Extract the (X, Y) coordinate from the center of the cell holding the provided text.  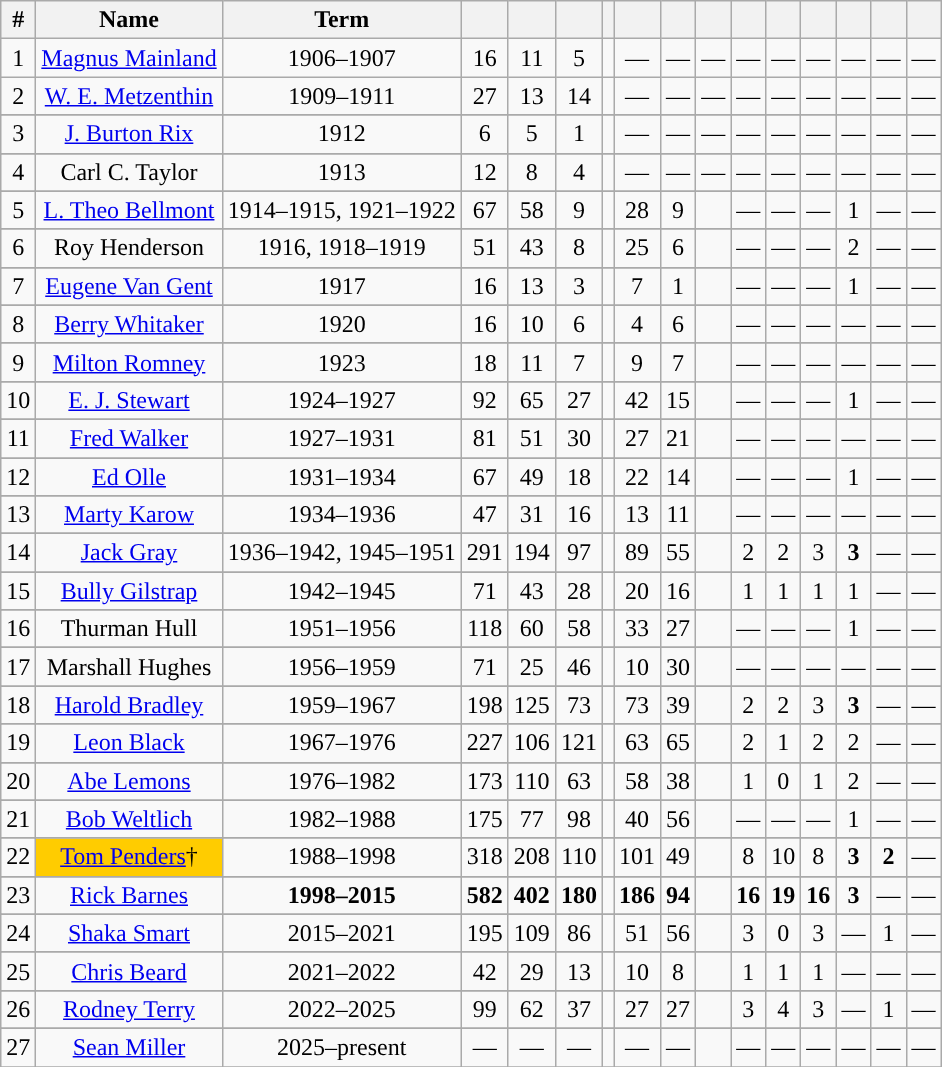
86 (578, 933)
1906–1907 (342, 58)
180 (578, 895)
1931–1934 (342, 477)
J. Burton Rix (129, 134)
1927–1931 (342, 438)
1920 (342, 324)
92 (484, 400)
39 (678, 705)
291 (484, 553)
1956–1959 (342, 667)
101 (638, 857)
1988–1998 (342, 857)
1942–1945 (342, 591)
Marty Karow (129, 515)
Milton Romney (129, 362)
Fred Walker (129, 438)
1909–1911 (342, 96)
Name (129, 20)
62 (532, 1009)
1916, 1918–1919 (342, 248)
Berry Whitaker (129, 324)
W. E. Metzenthin (129, 96)
31 (532, 515)
37 (578, 1009)
Rodney Terry (129, 1009)
55 (678, 553)
Abe Lemons (129, 781)
1934–1936 (342, 515)
1913 (342, 172)
Shaka Smart (129, 933)
47 (484, 515)
195 (484, 933)
194 (532, 553)
Sean Miller (129, 1047)
Thurman Hull (129, 629)
Magnus Mainland (129, 58)
97 (578, 553)
2025–present (342, 1047)
402 (532, 895)
Eugene Van Gent (129, 286)
Marshall Hughes (129, 667)
1924–1927 (342, 400)
77 (532, 819)
582 (484, 895)
1912 (342, 134)
1914–1915, 1921–1922 (342, 210)
29 (532, 971)
318 (484, 857)
1959–1967 (342, 705)
Carl C. Taylor (129, 172)
# (18, 20)
1951–1956 (342, 629)
94 (678, 895)
98 (578, 819)
1967–1976 (342, 743)
175 (484, 819)
1982–1988 (342, 819)
Roy Henderson (129, 248)
186 (638, 895)
26 (18, 1009)
2015–2021 (342, 933)
Jack Gray (129, 553)
46 (578, 667)
Leon Black (129, 743)
E. J. Stewart (129, 400)
Ed Olle (129, 477)
89 (638, 553)
L. Theo Bellmont (129, 210)
227 (484, 743)
1936–1942, 1945–1951 (342, 553)
38 (678, 781)
23 (18, 895)
2021–2022 (342, 971)
109 (532, 933)
17 (18, 667)
Tom Penders† (129, 857)
24 (18, 933)
118 (484, 629)
198 (484, 705)
1923 (342, 362)
106 (532, 743)
1998–2015 (342, 895)
2022–2025 (342, 1009)
Bob Weltlich (129, 819)
Harold Bradley (129, 705)
Chris Beard (129, 971)
40 (638, 819)
125 (532, 705)
Rick Barnes (129, 895)
81 (484, 438)
208 (532, 857)
Term (342, 20)
1917 (342, 286)
33 (638, 629)
173 (484, 781)
1976–1982 (342, 781)
99 (484, 1009)
Bully Gilstrap (129, 591)
60 (532, 629)
121 (578, 743)
